Identify which cell holds the provided text, then report its (X, Y) central coordinate. 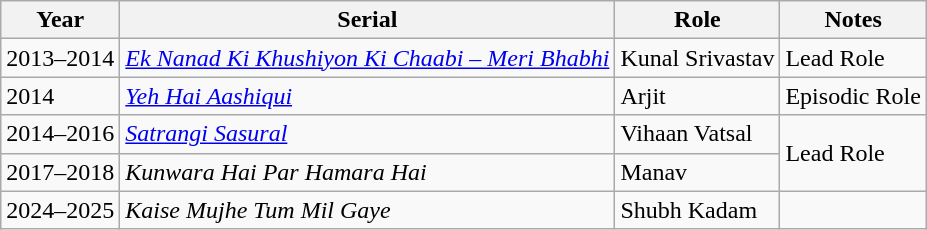
Kunwara Hai Par Hamara Hai (368, 172)
2013–2014 (60, 58)
2014–2016 (60, 134)
Ek Nanad Ki Khushiyon Ki Chaabi – Meri Bhabhi (368, 58)
2024–2025 (60, 210)
Arjit (698, 96)
Yeh Hai Aashiqui (368, 96)
Kaise Mujhe Tum Mil Gaye (368, 210)
2017–2018 (60, 172)
Shubh Kadam (698, 210)
Vihaan Vatsal (698, 134)
Notes (853, 20)
Kunal Srivastav (698, 58)
Manav (698, 172)
Serial (368, 20)
Satrangi Sasural (368, 134)
2014 (60, 96)
Year (60, 20)
Role (698, 20)
Episodic Role (853, 96)
